Provide the [x, y] coordinate of the cell's center where the given text is located.  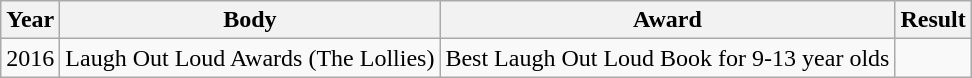
Body [250, 20]
Laugh Out Loud Awards (The Lollies) [250, 58]
Year [30, 20]
2016 [30, 58]
Award [668, 20]
Result [933, 20]
Best Laugh Out Loud Book for 9-13 year olds [668, 58]
